Provide the (X, Y) coordinate of the cell's center where the given text is located.  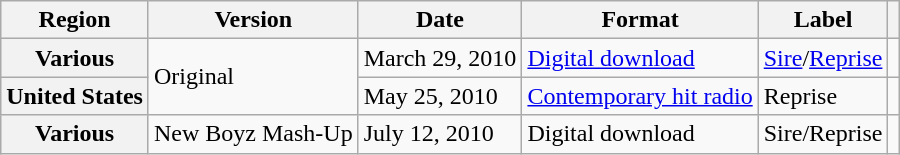
Date (440, 20)
Original (253, 77)
May 25, 2010 (440, 96)
New Boyz Mash-Up (253, 134)
Contemporary hit radio (640, 96)
Reprise (823, 96)
United States (75, 96)
March 29, 2010 (440, 58)
Version (253, 20)
Label (823, 20)
July 12, 2010 (440, 134)
Format (640, 20)
Region (75, 20)
